Pinpoint the cell where the given text exists, returning its [x, y] midpoint coordinate. 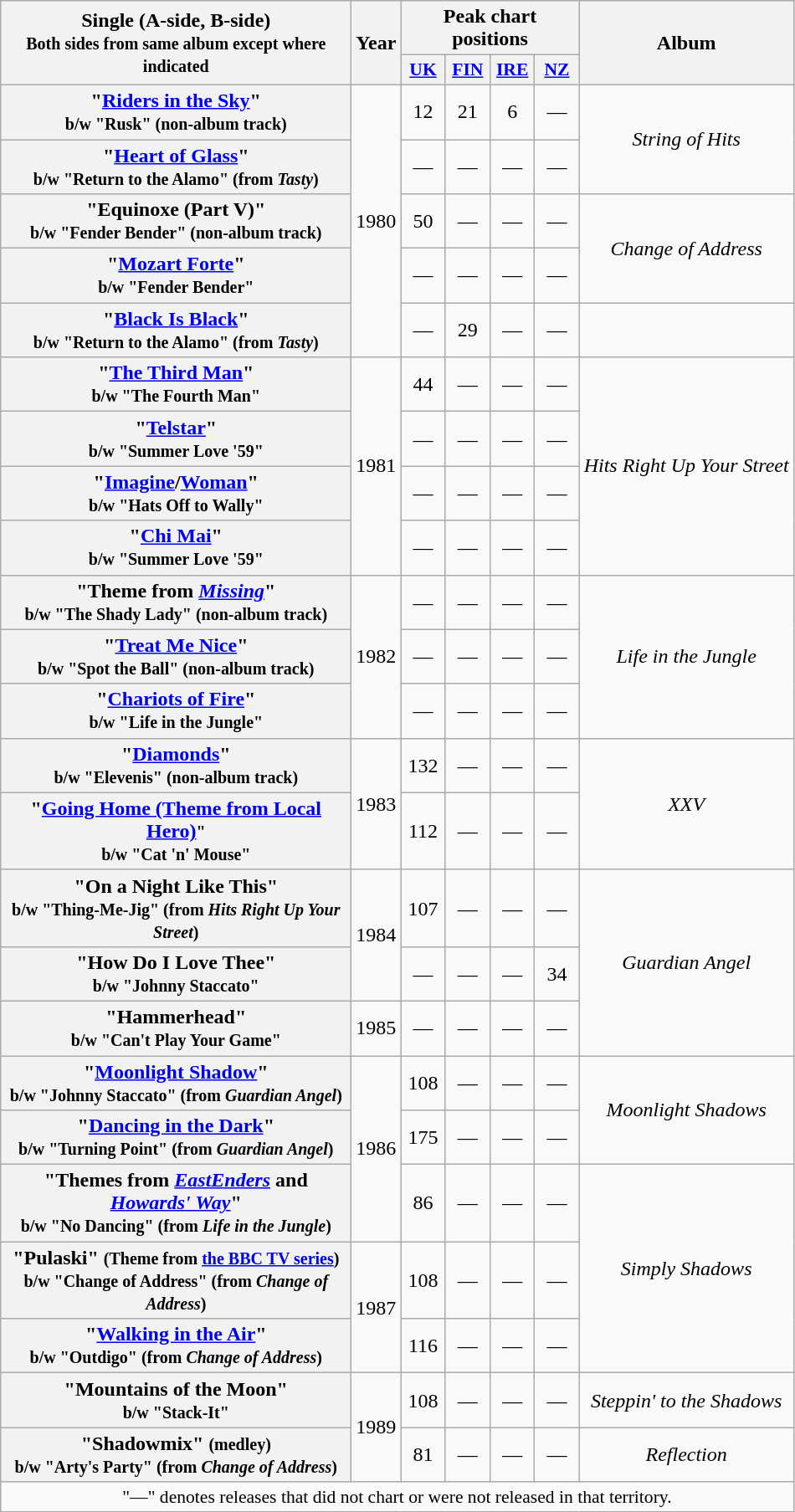
1989 [377, 1427]
Moonlight Shadows [686, 1110]
Simply Shadows [686, 1269]
"Chi Mai" b/w "Summer Love '59" [176, 547]
Steppin' to the Shadows [686, 1401]
Life in the Jungle [686, 656]
XXV [686, 803]
"How Do I Love Thee" b/w "Johnny Staccato" [176, 974]
1986 [377, 1149]
UK [423, 70]
FIN [467, 70]
21 [467, 112]
Album [686, 44]
"Shadowmix" (medley)b/w "Arty's Party" (from Change of Address) [176, 1454]
Reflection [686, 1454]
1982 [377, 656]
107 [423, 908]
34 [557, 974]
"Pulaski" (Theme from the BBC TV series)b/w "Change of Address" (from Change of Address) [176, 1280]
1980 [377, 221]
"Hammerhead" b/w "Can't Play Your Game" [176, 1028]
81 [423, 1454]
29 [467, 330]
132 [423, 765]
175 [423, 1138]
Single (A-side, B-side)Both sides from same album except where indicated [176, 44]
112 [423, 831]
"Dancing in the Dark"b/w "Turning Point" (from Guardian Angel) [176, 1138]
1987 [377, 1307]
IRE [512, 70]
"Mountains of the Moon"b/w "Stack-It" [176, 1401]
1984 [377, 935]
"Black Is Black" b/w "Return to the Alamo" (from Tasty) [176, 330]
"Diamonds"b/w "Elevenis" (non-album track) [176, 765]
NZ [557, 70]
"The Third Man"b/w "The Fourth Man" [176, 385]
"Chariots of Fire" b/w "Life in the Jungle" [176, 711]
"Riders in the Sky"b/w "Rusk" (non-album track) [176, 112]
Peak chart positions [490, 28]
"Walking in the Air"b/w "Outdigo" (from Change of Address) [176, 1345]
Year [377, 44]
"Treat Me Nice"b/w "Spot the Ball" (non-album track) [176, 656]
"—" denotes releases that did not chart or were not released in that territory. [397, 1497]
"Going Home (Theme from Local Hero)"b/w "Cat 'n' Mouse" [176, 831]
50 [423, 221]
Change of Address [686, 249]
"Moonlight Shadow"b/w "Johnny Staccato" (from Guardian Angel) [176, 1083]
1985 [377, 1028]
86 [423, 1203]
"On a Night Like This"b/w "Thing-Me-Jig" (from Hits Right Up Your Street) [176, 908]
"Mozart Forte"b/w "Fender Bender" [176, 276]
44 [423, 385]
"Equinoxe (Part V)"b/w "Fender Bender" (non-album track) [176, 221]
"Telstar"b/w "Summer Love '59" [176, 438]
String of Hits [686, 139]
"Heart of Glass"b/w "Return to the Alamo" (from Tasty) [176, 166]
"Imagine/Woman"b/w "Hats Off to Wally" [176, 494]
Hits Right Up Your Street [686, 466]
Guardian Angel [686, 962]
"Theme from Missing"b/w "The Shady Lady" (non-album track) [176, 602]
6 [512, 112]
116 [423, 1345]
12 [423, 112]
1981 [377, 466]
1983 [377, 803]
"Themes from EastEnders and Howards' Way"b/w "No Dancing" (from Life in the Jungle) [176, 1203]
